Scan for the cell matching the given text and deliver its (x, y) coordinate at center. 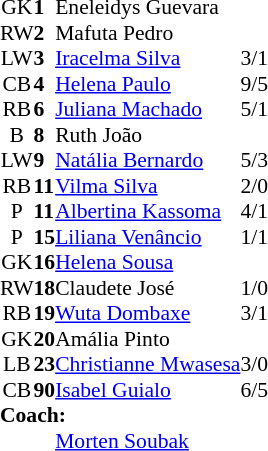
5/1 (254, 109)
LB (17, 365)
20 (45, 339)
18 (45, 288)
Amália Pinto (148, 339)
Iracelma Silva (148, 59)
Ruth João (148, 135)
6/5 (254, 390)
Natália Bernardo (148, 161)
1/1 (254, 237)
15 (45, 237)
4/1 (254, 211)
1/0 (254, 288)
2/0 (254, 186)
6 (45, 109)
90 (45, 390)
B (17, 135)
19 (45, 313)
Christianne Mwasesa (148, 365)
8 (45, 135)
Liliana Venâncio (148, 237)
4 (45, 84)
9/5 (254, 84)
Isabel Guialo (148, 390)
Albertina Kassoma (148, 211)
Vilma Silva (148, 186)
9 (45, 161)
Helena Sousa (148, 263)
2 (45, 33)
Coach: (134, 415)
23 (45, 365)
Wuta Dombaxe (148, 313)
3 (45, 59)
Mafuta Pedro (148, 33)
5/3 (254, 161)
Helena Paulo (148, 84)
Juliana Machado (148, 109)
16 (45, 263)
3/0 (254, 365)
Claudete José (148, 288)
